Return the [x, y] coordinate for the center point of the cell that contains the specified text.  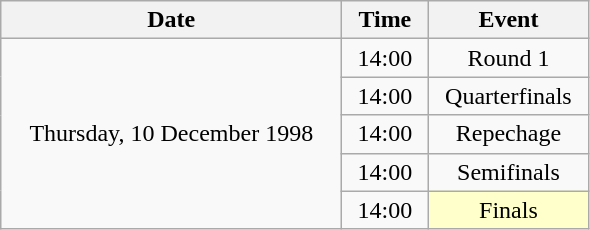
Repechage [508, 134]
Date [172, 20]
Thursday, 10 December 1998 [172, 134]
Finals [508, 210]
Time [385, 20]
Event [508, 20]
Semifinals [508, 172]
Quarterfinals [508, 96]
Round 1 [508, 58]
